Pinpoint the cell where the given text exists, returning its (x, y) midpoint coordinate. 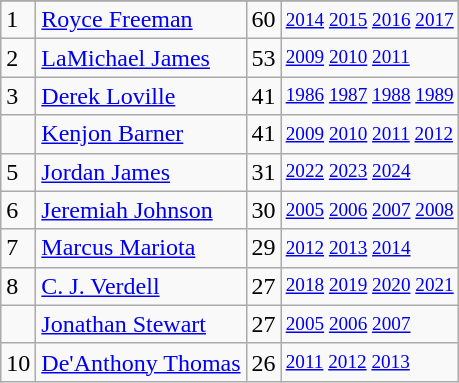
2012 2013 2014 (370, 248)
53 (264, 58)
2009 2010 2011 (370, 58)
Jordan James (141, 172)
2 (18, 58)
Marcus Mariota (141, 248)
5 (18, 172)
2009 2010 2011 2012 (370, 134)
30 (264, 210)
2022 2023 2024 (370, 172)
Royce Freeman (141, 20)
3 (18, 96)
Derek Loville (141, 96)
6 (18, 210)
7 (18, 248)
LaMichael James (141, 58)
Jonathan Stewart (141, 324)
60 (264, 20)
1 (18, 20)
2005 2006 2007 2008 (370, 210)
De'Anthony Thomas (141, 362)
2005 2006 2007 (370, 324)
C. J. Verdell (141, 286)
Jeremiah Johnson (141, 210)
Kenjon Barner (141, 134)
26 (264, 362)
2014 2015 2016 2017 (370, 20)
2018 2019 2020 2021 (370, 286)
29 (264, 248)
1986 1987 1988 1989 (370, 96)
10 (18, 362)
31 (264, 172)
8 (18, 286)
2011 2012 2013 (370, 362)
